Scan for the cell matching the given text and deliver its (x, y) coordinate at center. 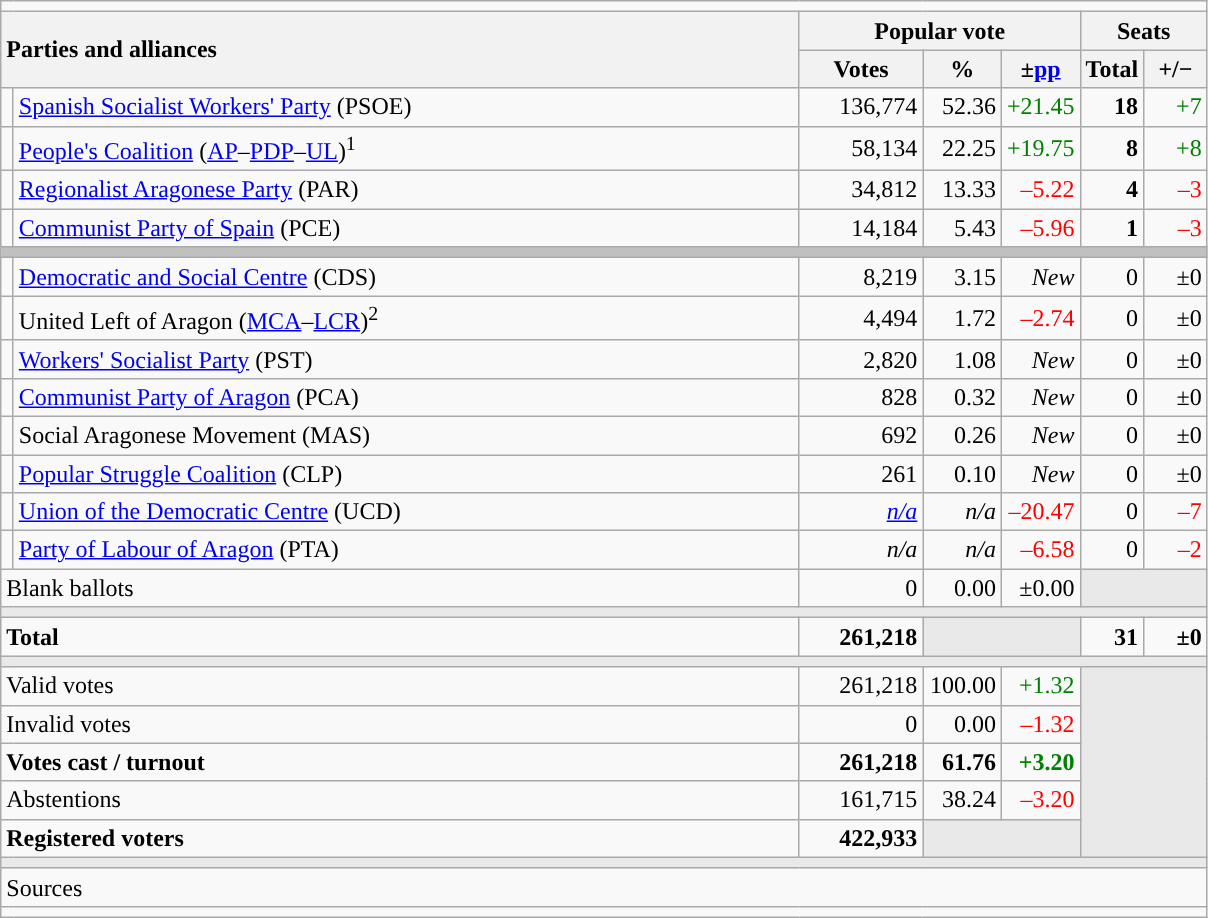
52.36 (962, 107)
Blank ballots (400, 588)
Votes cast / turnout (400, 762)
100.00 (962, 686)
0.32 (962, 397)
–7 (1176, 512)
People's Coalition (AP–PDP–UL)1 (406, 148)
Valid votes (400, 686)
+19.75 (1040, 148)
–5.96 (1040, 228)
–3.20 (1040, 800)
Communist Party of Aragon (PCA) (406, 397)
0.10 (962, 474)
8 (1112, 148)
261 (861, 474)
136,774 (861, 107)
Workers' Socialist Party (PST) (406, 359)
22.25 (962, 148)
–5.22 (1040, 190)
1 (1112, 228)
161,715 (861, 800)
0.26 (962, 435)
828 (861, 397)
4,494 (861, 318)
+3.20 (1040, 762)
United Left of Aragon (MCA–LCR)2 (406, 318)
Abstentions (400, 800)
Union of the Democratic Centre (UCD) (406, 512)
34,812 (861, 190)
422,933 (861, 838)
Popular vote (940, 31)
38.24 (962, 800)
4 (1112, 190)
–2.74 (1040, 318)
+1.32 (1040, 686)
13.33 (962, 190)
Spanish Socialist Workers' Party (PSOE) (406, 107)
31 (1112, 637)
8,219 (861, 277)
2,820 (861, 359)
–6.58 (1040, 550)
58,134 (861, 148)
Seats (1144, 31)
Social Aragonese Movement (MAS) (406, 435)
Popular Struggle Coalition (CLP) (406, 474)
692 (861, 435)
1.72 (962, 318)
Sources (604, 887)
18 (1112, 107)
–2 (1176, 550)
Parties and alliances (400, 50)
Votes (861, 69)
% (962, 69)
14,184 (861, 228)
5.43 (962, 228)
Regionalist Aragonese Party (PAR) (406, 190)
–20.47 (1040, 512)
Registered voters (400, 838)
–1.32 (1040, 724)
Invalid votes (400, 724)
±pp (1040, 69)
Party of Labour of Aragon (PTA) (406, 550)
+8 (1176, 148)
1.08 (962, 359)
Democratic and Social Centre (CDS) (406, 277)
3.15 (962, 277)
±0.00 (1040, 588)
61.76 (962, 762)
+21.45 (1040, 107)
+/− (1176, 69)
Communist Party of Spain (PCE) (406, 228)
+7 (1176, 107)
